Determine the (x, y) coordinate at the center of the cell enclosing the given text.  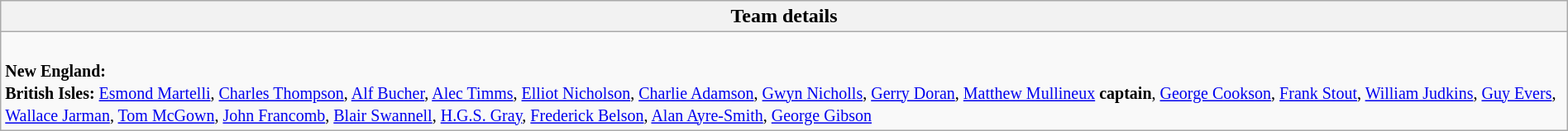
Team details (784, 16)
